Extract the (X, Y) coordinate from the center of the cell holding the provided text.  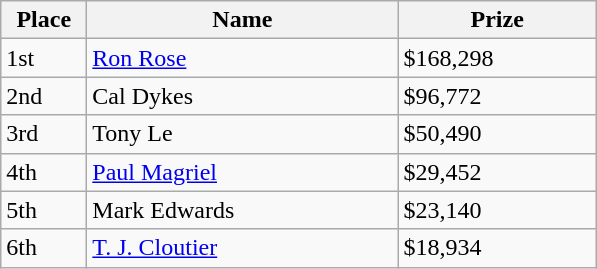
$168,298 (498, 58)
5th (44, 210)
4th (44, 172)
T. J. Cloutier (242, 248)
Paul Magriel (242, 172)
$18,934 (498, 248)
Ron Rose (242, 58)
6th (44, 248)
$23,140 (498, 210)
Mark Edwards (242, 210)
Place (44, 20)
Name (242, 20)
$29,452 (498, 172)
$50,490 (498, 134)
$96,772 (498, 96)
3rd (44, 134)
Cal Dykes (242, 96)
Prize (498, 20)
1st (44, 58)
Tony Le (242, 134)
2nd (44, 96)
